Find where the given text appears and provide that cell's center as (x, y) coordinate. 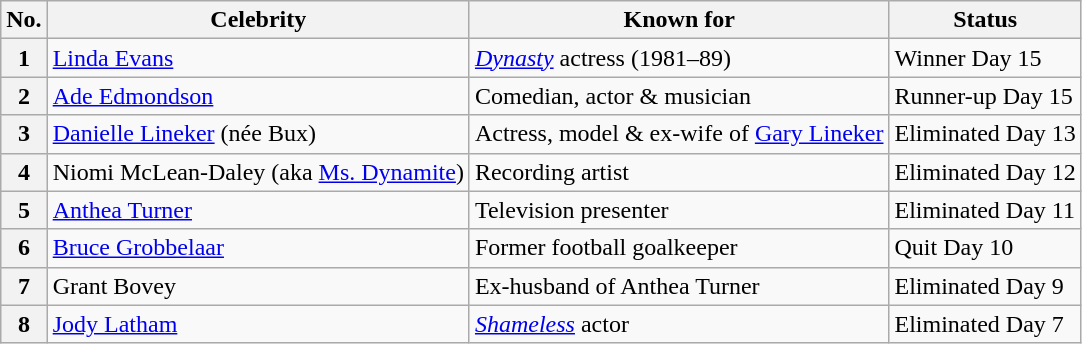
Ex-husband of Anthea Turner (679, 286)
Niomi McLean-Daley (aka Ms. Dynamite) (258, 172)
3 (24, 134)
5 (24, 210)
Actress, model & ex-wife of Gary Lineker (679, 134)
Runner-up Day 15 (985, 96)
Winner Day 15 (985, 58)
1 (24, 58)
2 (24, 96)
Quit Day 10 (985, 248)
Dynasty actress (1981–89) (679, 58)
6 (24, 248)
7 (24, 286)
Danielle Lineker (née Bux) (258, 134)
4 (24, 172)
Eliminated Day 12 (985, 172)
Status (985, 20)
No. (24, 20)
Anthea Turner (258, 210)
Eliminated Day 13 (985, 134)
Jody Latham (258, 324)
Television presenter (679, 210)
Eliminated Day 7 (985, 324)
Former football goalkeeper (679, 248)
Known for (679, 20)
8 (24, 324)
Shameless actor (679, 324)
Grant Bovey (258, 286)
Celebrity (258, 20)
Bruce Grobbelaar (258, 248)
Linda Evans (258, 58)
Eliminated Day 11 (985, 210)
Comedian, actor & musician (679, 96)
Recording artist (679, 172)
Eliminated Day 9 (985, 286)
Ade Edmondson (258, 96)
